Pinpoint the cell where the given text exists, returning its [X, Y] midpoint coordinate. 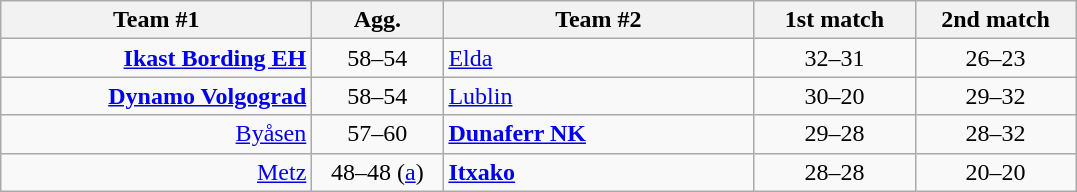
Byåsen [156, 134]
2nd match [996, 20]
Agg. [378, 20]
28–32 [996, 134]
Dynamo Volgograd [156, 96]
20–20 [996, 172]
Team #2 [598, 20]
48–48 (a) [378, 172]
57–60 [378, 134]
Lublin [598, 96]
26–23 [996, 58]
Metz [156, 172]
Itxako [598, 172]
Dunaferr NK [598, 134]
Ikast Bording EH [156, 58]
Elda [598, 58]
29–32 [996, 96]
28–28 [834, 172]
30–20 [834, 96]
Team #1 [156, 20]
1st match [834, 20]
29–28 [834, 134]
32–31 [834, 58]
